Capture the cell that displays the provided text and extract its [X, Y] central coordinate. 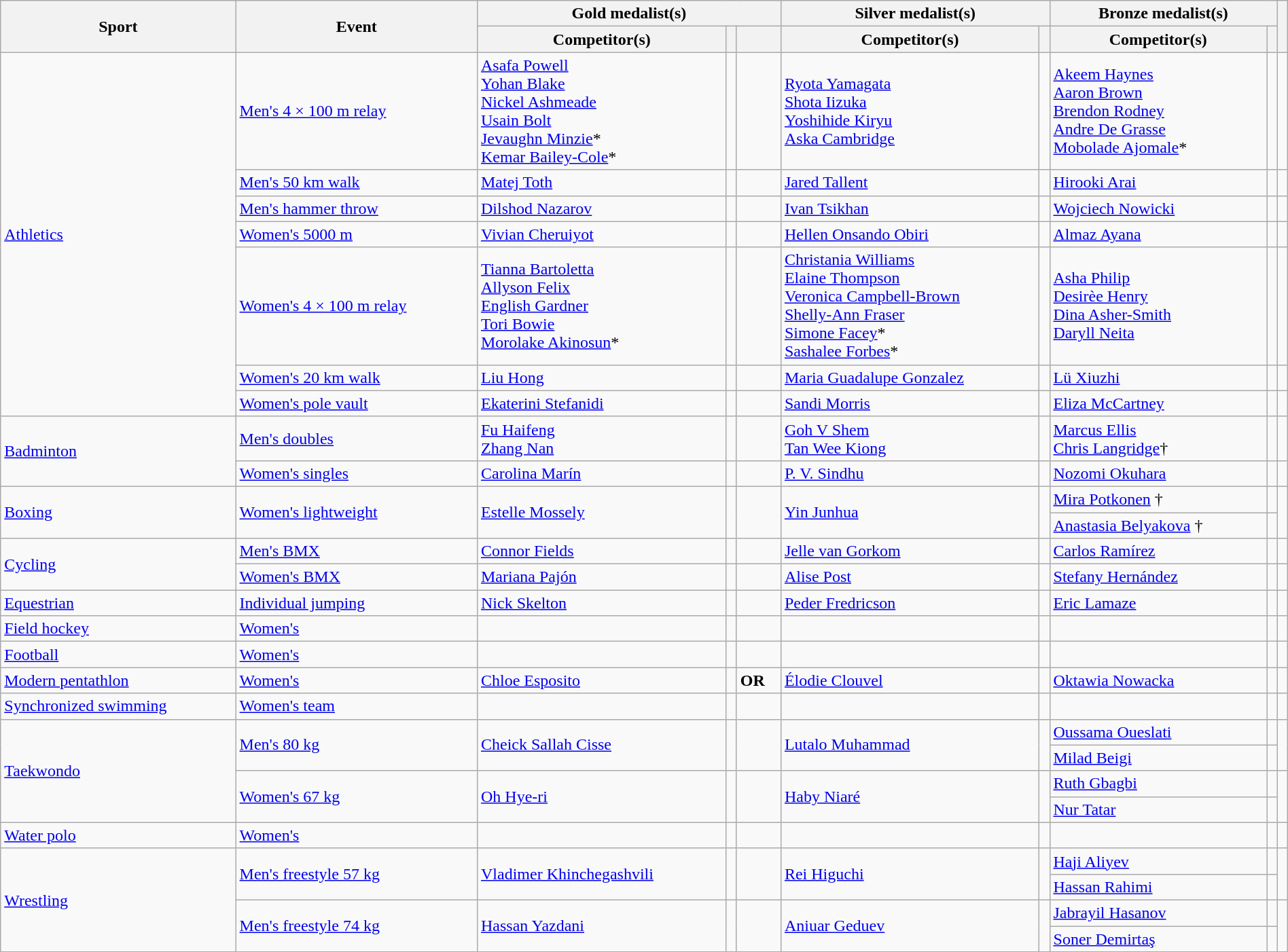
Modern pentathlon [118, 680]
Lü Xiuzhi [1158, 378]
Rei Higuchi [910, 874]
Athletics [118, 234]
Hellen Onsando Obiri [910, 234]
Goh V ShemTan Wee Kiong [910, 439]
Men's 50 km walk [356, 183]
Chloe Esposito [602, 680]
Women's 5000 m [356, 234]
Women's singles [356, 473]
Cycling [118, 564]
Ruth Gbagbi [1158, 784]
Ryota YamagataShota IizukaYoshihide KiryuAska Cambridge [910, 111]
Stefany Hernández [1158, 577]
Asafa PowellYohan BlakeNickel AshmeadeUsain BoltJevaughn Minzie*Kemar Bailey-Cole* [602, 111]
Women's pole vault [356, 403]
Jelle van Gorkom [910, 551]
Jabrayil Hasanov [1158, 913]
Women's 4 × 100 m relay [356, 306]
Jared Tallent [910, 183]
Boxing [118, 512]
Men's 80 kg [356, 745]
OR [758, 680]
Nick Skelton [602, 603]
Oktawia Nowacka [1158, 680]
Carlos Ramírez [1158, 551]
Tianna BartolettaAllyson FelixEnglish GardnerTori BowieMorolake Akinosun* [602, 306]
Asha PhilipDesirèe HenryDina Asher-SmithDaryll Neita [1158, 306]
Dilshod Nazarov [602, 208]
Alise Post [910, 577]
Matej Toth [602, 183]
Equestrian [118, 603]
Bronze medalist(s) [1163, 14]
Sport [118, 26]
Cheick Sallah Cisse [602, 745]
Maria Guadalupe Gonzalez [910, 378]
Élodie Clouvel [910, 680]
Men's BMX [356, 551]
Mira Potkonen † [1158, 499]
P. V. Sindhu [910, 473]
Field hockey [118, 629]
Silver medalist(s) [915, 14]
Synchronized swimming [118, 706]
Individual jumping [356, 603]
Football [118, 655]
Men's doubles [356, 439]
Women's 20 km walk [356, 378]
Christania WilliamsElaine ThompsonVeronica Campbell-BrownShelly-Ann FraserSimone Facey*Sashalee Forbes* [910, 306]
Fu HaifengZhang Nan [602, 439]
Carolina Marín [602, 473]
Men's freestyle 57 kg [356, 874]
Eric Lamaze [1158, 603]
Marcus EllisChris Langridge† [1158, 439]
Women's BMX [356, 577]
Badminton [118, 451]
Almaz Ayana [1158, 234]
Gold medalist(s) [629, 14]
Ekaterini Stefanidi [602, 403]
Soner Demirtaş [1158, 939]
Taekwondo [118, 771]
Liu Hong [602, 378]
Women's 67 kg [356, 797]
Eliza McCartney [1158, 403]
Mariana Pajón [602, 577]
Hirooki Arai [1158, 183]
Women's team [356, 706]
Oussama Oueslati [1158, 732]
Haby Niaré [910, 797]
Estelle Mossely [602, 512]
Water polo [118, 835]
Men's 4 × 100 m relay [356, 111]
Connor Fields [602, 551]
Peder Fredricson [910, 603]
Men's freestyle 74 kg [356, 926]
Vivian Cheruiyot [602, 234]
Yin Junhua [910, 512]
Wrestling [118, 900]
Aniuar Geduev [910, 926]
Women's lightweight [356, 512]
Oh Hye-ri [602, 797]
Milad Beigi [1158, 758]
Lutalo Muhammad [910, 745]
Ivan Tsikhan [910, 208]
Akeem HaynesAaron BrownBrendon RodneyAndre De GrasseMobolade Ajomale* [1158, 111]
Wojciech Nowicki [1158, 208]
Nur Tatar [1158, 809]
Anastasia Belyakova † [1158, 525]
Sandi Morris [910, 403]
Haji Aliyev [1158, 861]
Men's hammer throw [356, 208]
Hassan Rahimi [1158, 887]
Nozomi Okuhara [1158, 473]
Vladimer Khinchegashvili [602, 874]
Event [356, 26]
Hassan Yazdani [602, 926]
